Extract the [X, Y] coordinate from the center of the cell holding the provided text.  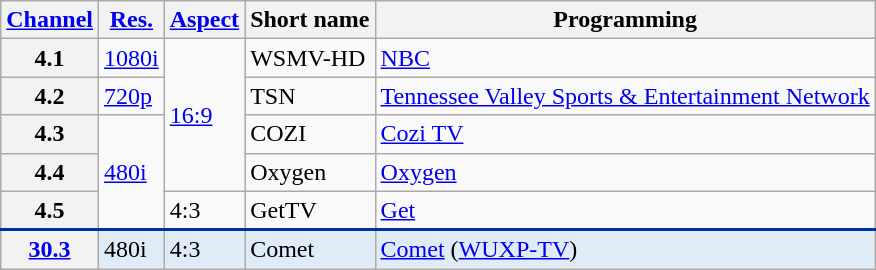
GetTV [310, 210]
Res. [132, 20]
Comet (WUXP-TV) [625, 250]
30.3 [50, 250]
16:9 [204, 115]
COZI [310, 134]
720p [132, 96]
4.3 [50, 134]
Aspect [204, 20]
Tennessee Valley Sports & Entertainment Network [625, 96]
Programming [625, 20]
TSN [310, 96]
4.1 [50, 58]
1080i [132, 58]
Comet [310, 250]
4.5 [50, 210]
Short name [310, 20]
4.2 [50, 96]
Channel [50, 20]
4.4 [50, 172]
WSMV-HD [310, 58]
Cozi TV [625, 134]
Get [625, 210]
NBC [625, 58]
